Provide the [x, y] coordinate of the cell's center where the given text is located.  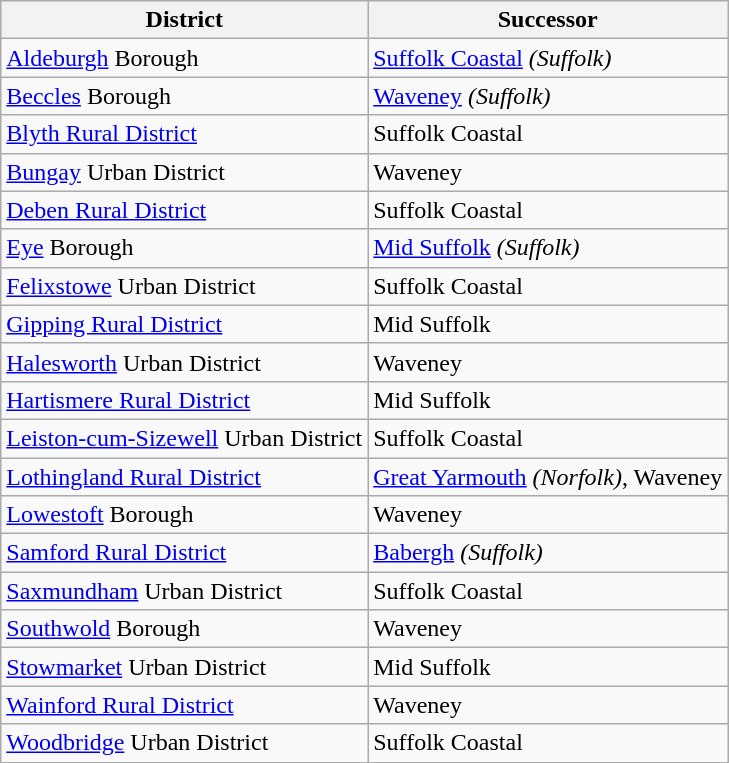
Mid Suffolk (Suffolk) [548, 248]
District [184, 20]
Halesworth Urban District [184, 362]
Stowmarket Urban District [184, 667]
Gipping Rural District [184, 324]
Leiston-cum-Sizewell Urban District [184, 438]
Blyth Rural District [184, 134]
Woodbridge Urban District [184, 743]
Deben Rural District [184, 210]
Saxmundham Urban District [184, 591]
Lothingland Rural District [184, 477]
Babergh (Suffolk) [548, 553]
Samford Rural District [184, 553]
Lowestoft Borough [184, 515]
Bungay Urban District [184, 172]
Felixstowe Urban District [184, 286]
Hartismere Rural District [184, 400]
Successor [548, 20]
Southwold Borough [184, 629]
Beccles Borough [184, 96]
Great Yarmouth (Norfolk), Waveney [548, 477]
Wainford Rural District [184, 705]
Aldeburgh Borough [184, 58]
Waveney (Suffolk) [548, 96]
Eye Borough [184, 248]
Suffolk Coastal (Suffolk) [548, 58]
